Search for the cell housing the specified text and yield its (x, y) center coordinate. 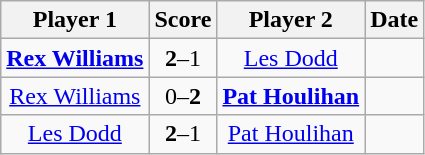
Date (394, 20)
Player 1 (75, 20)
0–2 (183, 96)
Player 2 (291, 20)
Score (183, 20)
